Search for the cell housing the specified text and yield its (x, y) center coordinate. 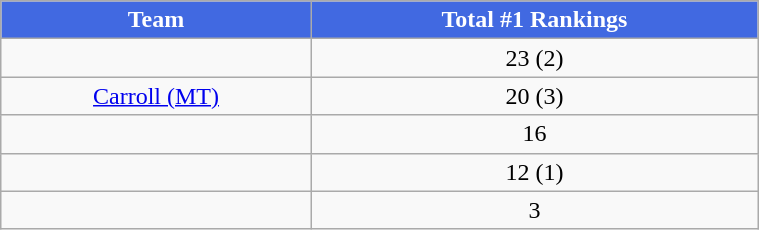
16 (534, 134)
3 (534, 210)
Carroll (MT) (156, 96)
20 (3) (534, 96)
Team (156, 20)
23 (2) (534, 58)
Total #1 Rankings (534, 20)
12 (1) (534, 172)
